Scan for the cell matching the given text and deliver its (x, y) coordinate at center. 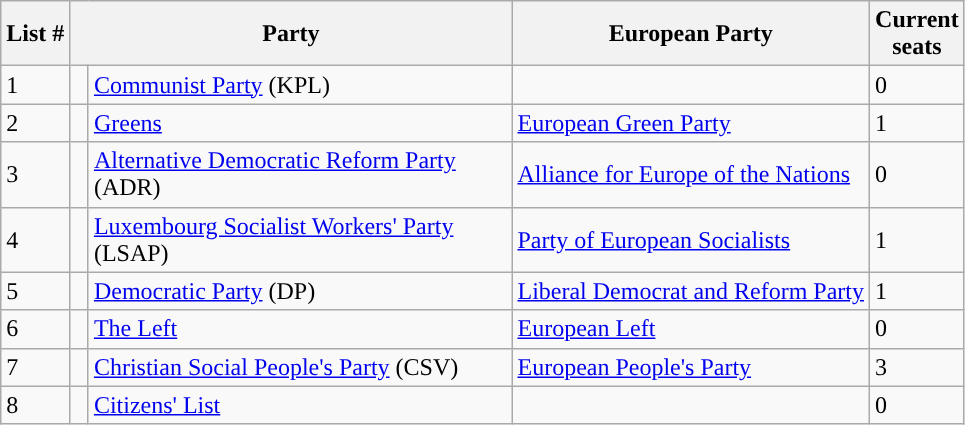
2 (36, 123)
8 (36, 405)
List # (36, 34)
Christian Social People's Party (CSV) (300, 367)
European People's Party (691, 367)
The Left (300, 329)
Alliance for Europe of the Nations (691, 174)
European Green Party (691, 123)
6 (36, 329)
Democratic Party (DP) (300, 291)
Party of European Socialists (691, 240)
European Party (691, 34)
Greens (300, 123)
5 (36, 291)
Current seats (918, 34)
4 (36, 240)
European Left (691, 329)
Communist Party (KPL) (300, 85)
Alternative Democratic Reform Party (ADR) (300, 174)
Citizens' List (300, 405)
Liberal Democrat and Reform Party (691, 291)
Party (291, 34)
Luxembourg Socialist Workers' Party (LSAP) (300, 240)
7 (36, 367)
